Identify which cell holds the provided text, then report its (x, y) central coordinate. 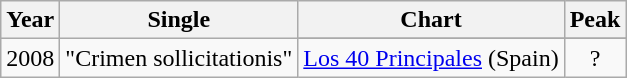
"Crimen sollicitationis" (179, 58)
2008 (30, 58)
Chart (431, 20)
Los 40 Principales (Spain) (431, 58)
Peak (595, 20)
? (595, 58)
Year (30, 20)
Single (179, 20)
